For the text-containing cell, return its midpoint in (X, Y) coordinate format. 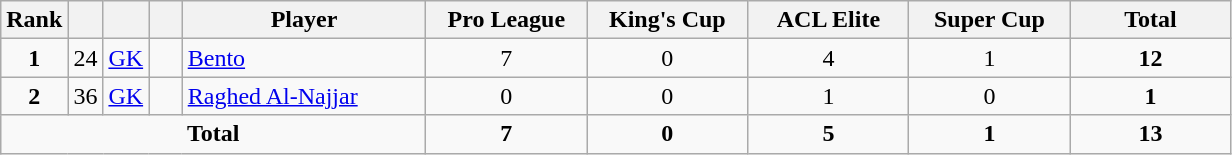
13 (1150, 134)
Super Cup (990, 20)
King's Cup (668, 20)
Player (304, 20)
4 (828, 58)
Raghed Al-Najjar (304, 96)
36 (86, 96)
2 (34, 96)
Bento (304, 58)
5 (828, 134)
ACL Elite (828, 20)
Rank (34, 20)
24 (86, 58)
12 (1150, 58)
Pro League (506, 20)
